Determine the (x, y) coordinate at the center of the cell enclosing the given text.  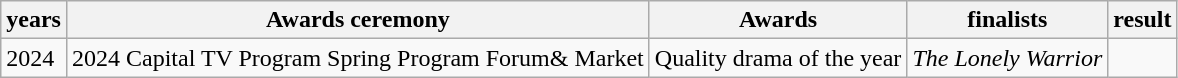
The Lonely Warrior (1008, 58)
years (34, 20)
Awards ceremony (358, 20)
result (1142, 20)
Quality drama of the year (778, 58)
2024 Capital TV Program Spring Program Forum& Market (358, 58)
Awards (778, 20)
2024 (34, 58)
finalists (1008, 20)
